From the cell containing the given text, extract its center point as (x, y) coordinate. 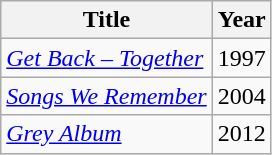
Grey Album (106, 134)
2012 (242, 134)
Title (106, 20)
Songs We Remember (106, 96)
1997 (242, 58)
Year (242, 20)
2004 (242, 96)
Get Back – Together (106, 58)
